Scan for the cell matching the given text and deliver its (x, y) coordinate at center. 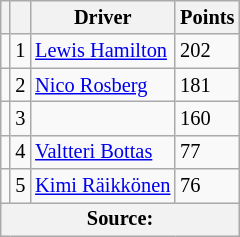
181 (207, 85)
2 (20, 85)
5 (20, 186)
202 (207, 51)
160 (207, 118)
Source: (120, 219)
Points (207, 17)
Kimi Räikkönen (102, 186)
Driver (102, 17)
Nico Rosberg (102, 85)
1 (20, 51)
77 (207, 152)
4 (20, 152)
3 (20, 118)
Valtteri Bottas (102, 152)
76 (207, 186)
Lewis Hamilton (102, 51)
